Scan for the cell matching the given text and deliver its (x, y) coordinate at center. 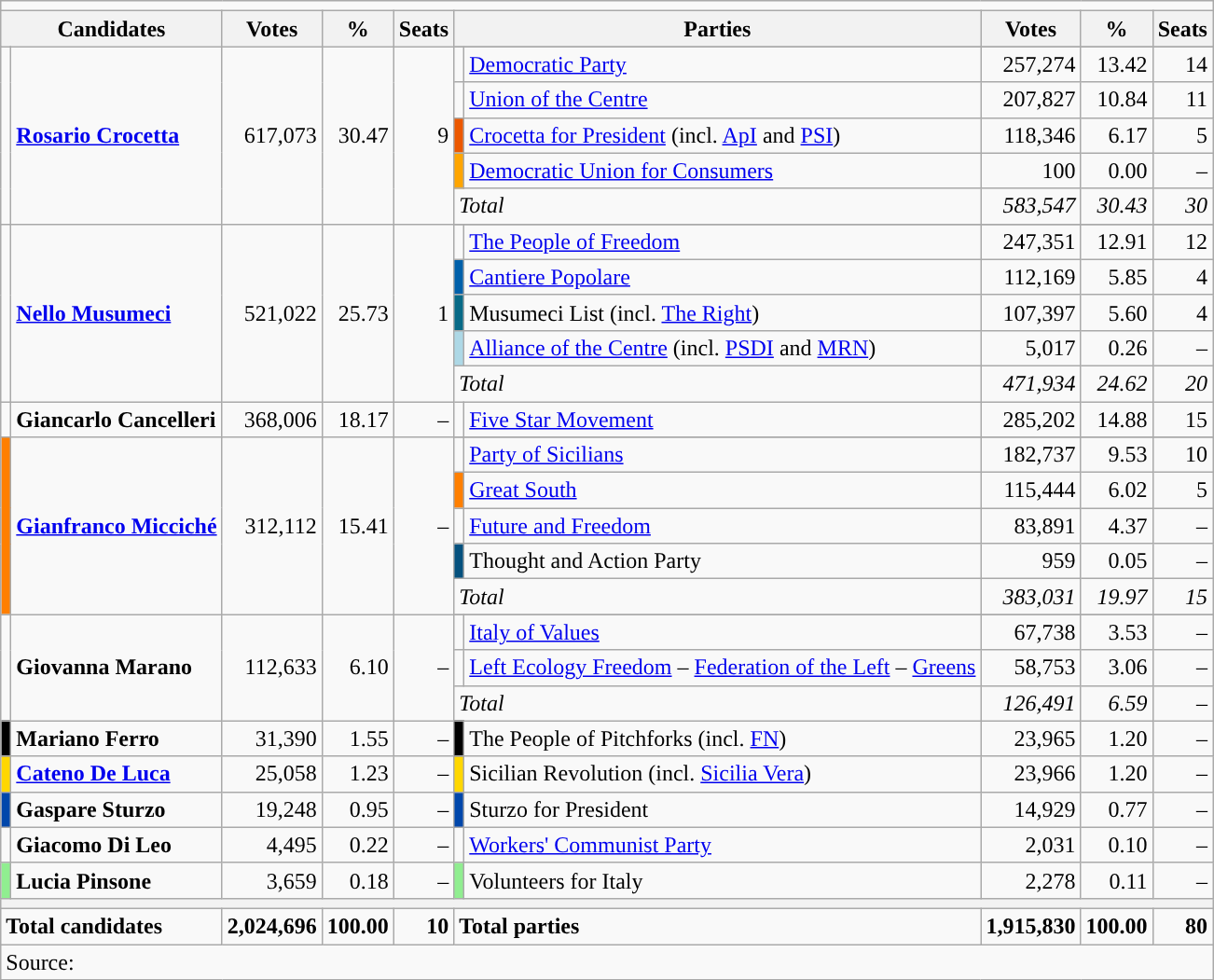
25.73 (358, 312)
12.91 (1117, 242)
0.18 (358, 880)
583,547 (1031, 206)
1 (423, 312)
15.41 (358, 526)
Giovanna Marano (117, 668)
Giancarlo Cancelleri (117, 419)
Sturzo for President (723, 809)
107,397 (1031, 312)
959 (1031, 561)
19.97 (1117, 597)
5,017 (1031, 348)
30.47 (358, 135)
23,966 (1031, 774)
0.22 (358, 845)
115,444 (1031, 490)
Parties (718, 29)
2,024,696 (272, 926)
24.62 (1117, 383)
58,753 (1031, 668)
182,737 (1031, 455)
Left Ecology Freedom – Federation of the Left – Greens (723, 668)
257,274 (1031, 64)
Five Star Movement (723, 419)
0.95 (358, 809)
The People of Pitchforks (incl. FN) (723, 738)
9.53 (1117, 455)
6.59 (1117, 703)
20 (1182, 383)
617,073 (272, 135)
Giacomo Di Leo (117, 845)
14 (1182, 64)
126,491 (1031, 703)
383,031 (1031, 597)
4,495 (272, 845)
6.17 (1117, 135)
0.26 (1117, 348)
471,934 (1031, 383)
1.23 (358, 774)
0.00 (1117, 171)
Total candidates (112, 926)
14.88 (1117, 419)
1.55 (358, 738)
312,112 (272, 526)
Rosario Crocetta (117, 135)
31,390 (272, 738)
6.10 (358, 668)
Gianfranco Micciché (117, 526)
13.42 (1117, 64)
6.02 (1117, 490)
100 (1031, 171)
25,058 (272, 774)
0.10 (1117, 845)
Nello Musumeci (117, 312)
Total parties (718, 926)
12 (1182, 242)
0.77 (1117, 809)
2,278 (1031, 880)
Candidates (112, 29)
Italy of Values (723, 632)
Thought and Action Party (723, 561)
14,929 (1031, 809)
10.84 (1117, 100)
Cantiere Popolare (723, 277)
Sicilian Revolution (incl. Sicilia Vera) (723, 774)
Cateno De Luca (117, 774)
Future and Freedom (723, 526)
112,169 (1031, 277)
0.11 (1117, 880)
18.17 (358, 419)
5.60 (1117, 312)
Crocetta for President (incl. ApI and PSI) (723, 135)
Union of the Centre (723, 100)
Alliance of the Centre (incl. PSDI and MRN) (723, 348)
11 (1182, 100)
1,915,830 (1031, 926)
80 (1182, 926)
23,965 (1031, 738)
Mariano Ferro (117, 738)
3.06 (1117, 668)
Party of Sicilians (723, 455)
Gaspare Sturzo (117, 809)
Democratic Party (723, 64)
3.53 (1117, 632)
Volunteers for Italy (723, 880)
0.05 (1117, 561)
9 (423, 135)
368,006 (272, 419)
19,248 (272, 809)
Workers' Communist Party (723, 845)
Musumeci List (incl. The Right) (723, 312)
Democratic Union for Consumers (723, 171)
67,738 (1031, 632)
30 (1182, 206)
112,633 (272, 668)
2,031 (1031, 845)
The People of Freedom (723, 242)
5.85 (1117, 277)
118,346 (1031, 135)
4.37 (1117, 526)
207,827 (1031, 100)
Great South (723, 490)
30.43 (1117, 206)
Source: (607, 961)
Lucia Pinsone (117, 880)
521,022 (272, 312)
83,891 (1031, 526)
285,202 (1031, 419)
3,659 (272, 880)
247,351 (1031, 242)
